Determine the (x, y) coordinate at the center of the cell enclosing the given text.  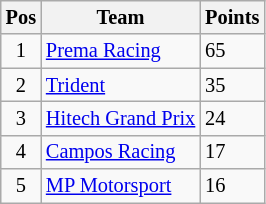
Points (232, 17)
5 (21, 186)
3 (21, 118)
2 (21, 85)
17 (232, 152)
Hitech Grand Prix (120, 118)
Campos Racing (120, 152)
24 (232, 118)
Pos (21, 17)
1 (21, 51)
Prema Racing (120, 51)
35 (232, 85)
16 (232, 186)
Team (120, 17)
MP Motorsport (120, 186)
Trident (120, 85)
65 (232, 51)
4 (21, 152)
